Capture the cell that displays the provided text and extract its (x, y) central coordinate. 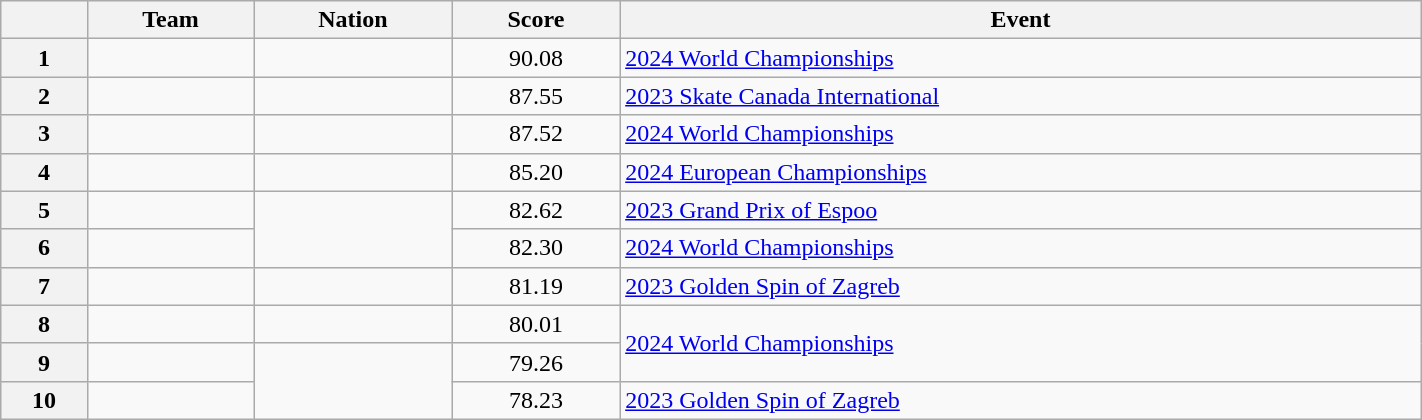
82.30 (536, 248)
2023 Grand Prix of Espoo (1021, 210)
82.62 (536, 210)
2 (44, 96)
4 (44, 172)
Nation (353, 20)
10 (44, 400)
1 (44, 58)
87.55 (536, 96)
87.52 (536, 134)
81.19 (536, 286)
78.23 (536, 400)
7 (44, 286)
Team (170, 20)
Score (536, 20)
90.08 (536, 58)
79.26 (536, 362)
2023 Skate Canada International (1021, 96)
85.20 (536, 172)
3 (44, 134)
5 (44, 210)
Event (1021, 20)
8 (44, 324)
9 (44, 362)
6 (44, 248)
80.01 (536, 324)
2024 European Championships (1021, 172)
